Scan for the cell matching the given text and deliver its (x, y) coordinate at center. 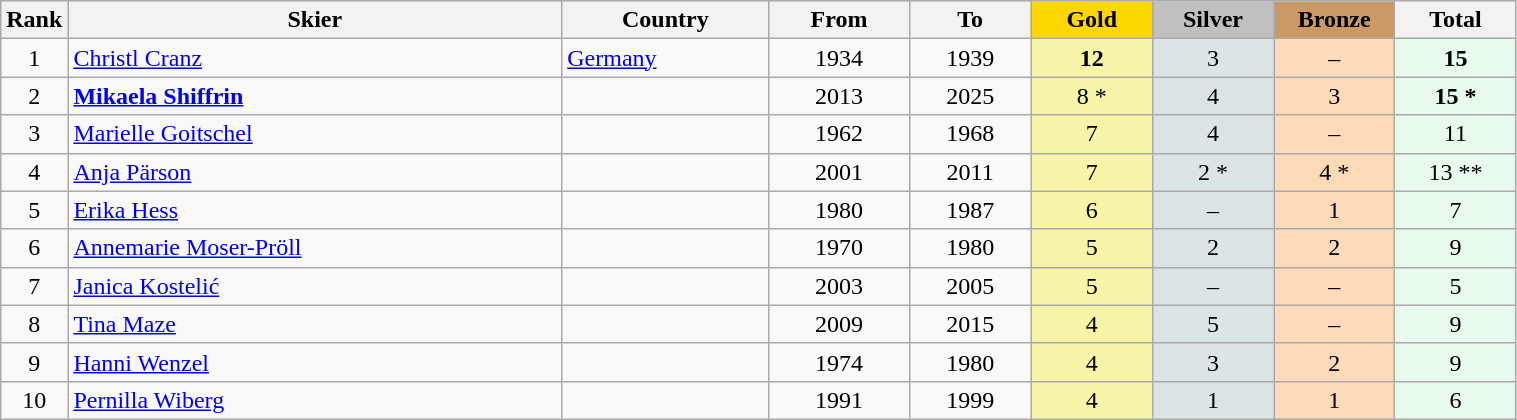
Pernilla Wiberg (315, 400)
15 (1456, 58)
Rank (34, 20)
Anja Pärson (315, 172)
Gold (1092, 20)
Erika Hess (315, 210)
8 * (1092, 96)
2009 (839, 324)
1987 (970, 210)
10 (34, 400)
Janica Kostelić (315, 286)
2025 (970, 96)
1974 (839, 362)
Christl Cranz (315, 58)
Total (1456, 20)
8 (34, 324)
2001 (839, 172)
Skier (315, 20)
2 * (1212, 172)
13 ** (1456, 172)
1999 (970, 400)
2013 (839, 96)
Germany (666, 58)
Hanni Wenzel (315, 362)
To (970, 20)
12 (1092, 58)
1968 (970, 134)
Mikaela Shiffrin (315, 96)
11 (1456, 134)
Silver (1212, 20)
1991 (839, 400)
15 * (1456, 96)
1934 (839, 58)
Bronze (1334, 20)
Tina Maze (315, 324)
2011 (970, 172)
2005 (970, 286)
Annemarie Moser-Pröll (315, 248)
1939 (970, 58)
4 * (1334, 172)
2003 (839, 286)
Country (666, 20)
1962 (839, 134)
Marielle Goitschel (315, 134)
1970 (839, 248)
From (839, 20)
2015 (970, 324)
